Determine the (x, y) coordinate at the center of the cell enclosing the given text.  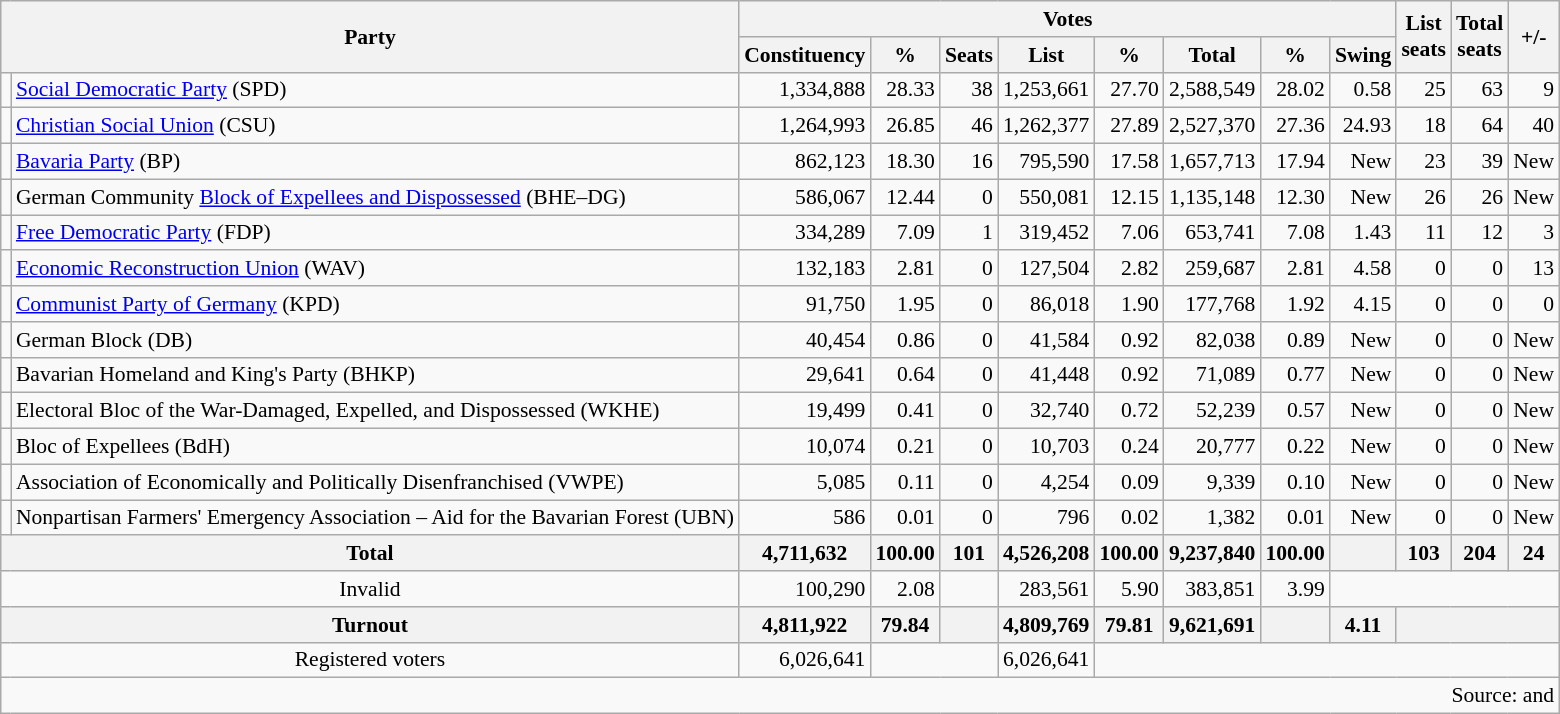
Nonpartisan Farmers' Emergency Association – Aid for the Bavarian Forest (UBN) (375, 518)
Bloc of Expellees (BdH) (375, 447)
4.58 (1364, 269)
1 (969, 233)
9 (1534, 90)
17.58 (1128, 162)
79.84 (904, 625)
63 (1480, 90)
7.06 (1128, 233)
Totalseats (1480, 36)
12.44 (904, 197)
82,038 (1212, 340)
0.11 (904, 482)
41,448 (1046, 375)
100,290 (804, 589)
German Community Block of Expellees and Dispossessed (BHE–DG) (375, 197)
4.15 (1364, 304)
1,253,661 (1046, 90)
28.33 (904, 90)
12 (1480, 233)
259,687 (1212, 269)
1.90 (1128, 304)
2,527,370 (1212, 126)
24 (1534, 554)
0.02 (1128, 518)
17.94 (1294, 162)
Electoral Bloc of the War-Damaged, Expelled, and Dispossessed (WKHE) (375, 411)
1.92 (1294, 304)
27.36 (1294, 126)
25 (1423, 90)
12.15 (1128, 197)
586 (804, 518)
Association of Economically and Politically Disenfranchised (VWPE) (375, 482)
132,183 (804, 269)
862,123 (804, 162)
1,262,377 (1046, 126)
18.30 (904, 162)
13 (1534, 269)
52,239 (1212, 411)
550,081 (1046, 197)
586,067 (804, 197)
3.99 (1294, 589)
27.70 (1128, 90)
319,452 (1046, 233)
Listseats (1423, 36)
0.24 (1128, 447)
91,750 (804, 304)
5,085 (804, 482)
0.10 (1294, 482)
9,237,840 (1212, 554)
2.08 (904, 589)
4,809,769 (1046, 625)
Votes (1068, 19)
283,561 (1046, 589)
0.89 (1294, 340)
204 (1480, 554)
28.02 (1294, 90)
1,264,993 (804, 126)
Source: and (780, 696)
64 (1480, 126)
9,339 (1212, 482)
5.90 (1128, 589)
11 (1423, 233)
1.43 (1364, 233)
Swing (1364, 55)
86,018 (1046, 304)
653,741 (1212, 233)
List (1046, 55)
19,499 (804, 411)
9,621,691 (1212, 625)
4,811,922 (804, 625)
101 (969, 554)
2.82 (1128, 269)
0.58 (1364, 90)
Christian Social Union (CSU) (375, 126)
39 (1480, 162)
383,851 (1212, 589)
40,454 (804, 340)
0.86 (904, 340)
1,334,888 (804, 90)
16 (969, 162)
32,740 (1046, 411)
18 (1423, 126)
0.21 (904, 447)
7.08 (1294, 233)
Turnout (370, 625)
79.81 (1128, 625)
10,703 (1046, 447)
127,504 (1046, 269)
4,526,208 (1046, 554)
0.09 (1128, 482)
Social Democratic Party (SPD) (375, 90)
7.09 (904, 233)
Communist Party of Germany (KPD) (375, 304)
0.57 (1294, 411)
334,289 (804, 233)
795,590 (1046, 162)
+/- (1534, 36)
Party (370, 36)
4,711,632 (804, 554)
46 (969, 126)
20,777 (1212, 447)
26.85 (904, 126)
0.41 (904, 411)
71,089 (1212, 375)
41,584 (1046, 340)
3 (1534, 233)
38 (969, 90)
Bavarian Homeland and King's Party (BHKP) (375, 375)
Bavaria Party (BP) (375, 162)
796 (1046, 518)
German Block (DB) (375, 340)
24.93 (1364, 126)
2,588,549 (1212, 90)
40 (1534, 126)
Free Democratic Party (FDP) (375, 233)
Registered voters (370, 660)
Seats (969, 55)
10,074 (804, 447)
Constituency (804, 55)
12.30 (1294, 197)
103 (1423, 554)
0.72 (1128, 411)
1,135,148 (1212, 197)
29,641 (804, 375)
4.11 (1364, 625)
Economic Reconstruction Union (WAV) (375, 269)
1.95 (904, 304)
1,382 (1212, 518)
4,254 (1046, 482)
23 (1423, 162)
0.64 (904, 375)
1,657,713 (1212, 162)
Invalid (370, 589)
0.77 (1294, 375)
0.22 (1294, 447)
27.89 (1128, 126)
177,768 (1212, 304)
